Capture the cell that displays the provided text and extract its (x, y) central coordinate. 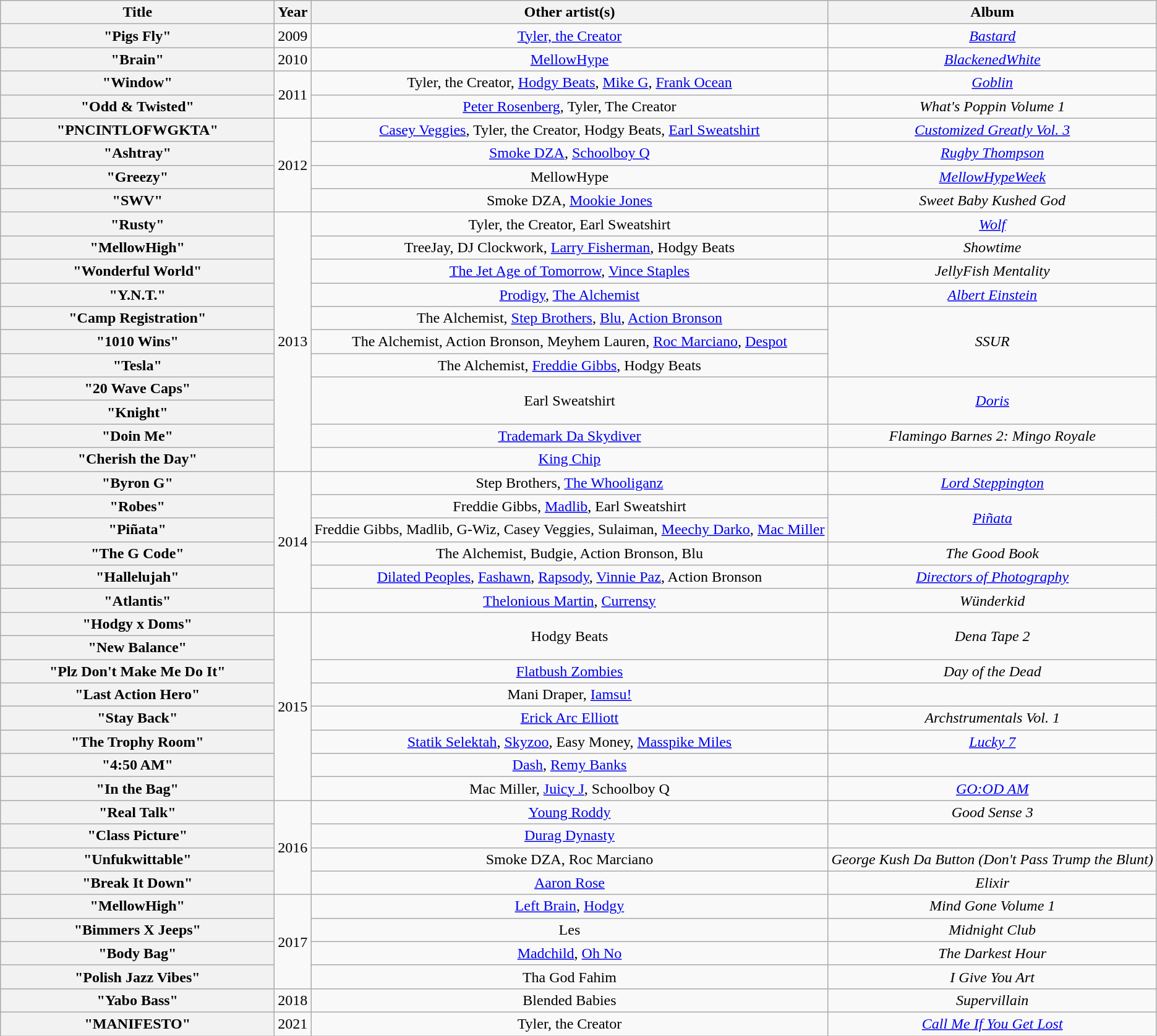
Midnight Club (992, 930)
Aaron Rose (570, 883)
"Polish Jazz Vibes" (137, 977)
2013 (293, 341)
"Unfukwittable" (137, 859)
Freddie Gibbs, Madlib, Earl Sweatshirt (570, 506)
Smoke DZA, Roc Marciano (570, 859)
Trademark Da Skydiver (570, 436)
Good Sense 3 (992, 812)
Doris (992, 401)
Call Me If You Get Lost (992, 1024)
"The Trophy Room" (137, 742)
2011 (293, 95)
"Hodgy x Doms" (137, 624)
The Darkest Hour (992, 953)
Other artist(s) (570, 12)
George Kush Da Button (Don't Pass Trump the Blunt) (992, 859)
"Rusty" (137, 224)
"New Balance" (137, 647)
Showtime (992, 247)
Lord Steppington (992, 483)
Smoke DZA, Schoolboy Q (570, 153)
The Alchemist, Action Bronson, Meyhem Lauren, Roc Marciano, Despot (570, 342)
"PNCINTLOFWGKTA" (137, 130)
Day of the Dead (992, 671)
The Good Book (992, 553)
Peter Rosenberg, Tyler, The Creator (570, 106)
"Stay Back" (137, 718)
Freddie Gibbs, Madlib, G-Wiz, Casey Veggies, Sulaiman, Meechy Darko, Mac Miller (570, 530)
Step Brothers, The Whooliganz (570, 483)
"Yabo Bass" (137, 1000)
Title (137, 12)
Les (570, 930)
"4:50 AM" (137, 765)
"1010 Wins" (137, 342)
Directors of Photography (992, 577)
Year (293, 12)
Prodigy, The Alchemist (570, 295)
BlackenedWhite (992, 59)
Flamingo Barnes 2: Mingo Royale (992, 436)
"Greezy" (137, 177)
2012 (293, 165)
The Alchemist, Step Brothers, Blu, Action Bronson (570, 318)
Album (992, 12)
2010 (293, 59)
Mani Draper, Iamsu! (570, 695)
2017 (293, 941)
Casey Veggies, Tyler, the Creator, Hodgy Beats, Earl Sweatshirt (570, 130)
Durag Dynasty (570, 836)
GO:OD AM (992, 789)
2015 (293, 706)
Albert Einstein (992, 295)
Wünderkid (992, 600)
Statik Selektah, Skyzoo, Easy Money, Masspike Miles (570, 742)
"MANIFESTO" (137, 1024)
Tyler, the Creator, Hodgy Beats, Mike G, Frank Ocean (570, 83)
"Last Action Hero" (137, 695)
Elixir (992, 883)
Sweet Baby Kushed God (992, 200)
"Class Picture" (137, 836)
Bastard (992, 36)
"Pigs Fly" (137, 36)
"Doin Me" (137, 436)
King Chip (570, 459)
Blended Babies (570, 1000)
Dena Tape 2 (992, 635)
"Wonderful World" (137, 271)
Earl Sweatshirt (570, 401)
"Real Talk" (137, 812)
Supervillain (992, 1000)
2009 (293, 36)
The Alchemist, Budgie, Action Bronson, Blu (570, 553)
TreeJay, DJ Clockwork, Larry Fisherman, Hodgy Beats (570, 247)
"Brain" (137, 59)
Dash, Remy Banks (570, 765)
"Bimmers X Jeeps" (137, 930)
"Atlantis" (137, 600)
"Window" (137, 83)
"Odd & Twisted" (137, 106)
"Camp Registration" (137, 318)
"Tesla" (137, 365)
"Ashtray" (137, 153)
Piñata (992, 518)
The Jet Age of Tomorrow, Vince Staples (570, 271)
What's Poppin Volume 1 (992, 106)
Mind Gone Volume 1 (992, 906)
Left Brain, Hodgy (570, 906)
Customized Greatly Vol. 3 (992, 130)
Erick Arc Elliott (570, 718)
Tha God Fahim (570, 977)
"Cherish the Day" (137, 459)
Dilated Peoples, Fashawn, Rapsody, Vinnie Paz, Action Bronson (570, 577)
"Knight" (137, 412)
Goblin (992, 83)
SSUR (992, 342)
2018 (293, 1000)
Smoke DZA, Mookie Jones (570, 200)
2021 (293, 1024)
Archstrumentals Vol. 1 (992, 718)
"20 Wave Caps" (137, 389)
MellowHypeWeek (992, 177)
"Byron G" (137, 483)
Lucky 7 (992, 742)
"The G Code" (137, 553)
2014 (293, 541)
Hodgy Beats (570, 635)
"SWV" (137, 200)
Thelonious Martin, Currensy (570, 600)
"Break It Down" (137, 883)
"Plz Don't Make Me Do It" (137, 671)
"Piñata" (137, 530)
2016 (293, 847)
"In the Bag" (137, 789)
"Body Bag" (137, 953)
Flatbush Zombies (570, 671)
Young Roddy (570, 812)
The Alchemist, Freddie Gibbs, Hodgy Beats (570, 365)
Mac Miller, Juicy J, Schoolboy Q (570, 789)
"Hallelujah" (137, 577)
Madchild, Oh No (570, 953)
Tyler, the Creator, Earl Sweatshirt (570, 224)
JellyFish Mentality (992, 271)
I Give You Art (992, 977)
"Y.N.T." (137, 295)
"Robes" (137, 506)
Rugby Thompson (992, 153)
Wolf (992, 224)
